Capture the cell that displays the provided text and extract its (X, Y) central coordinate. 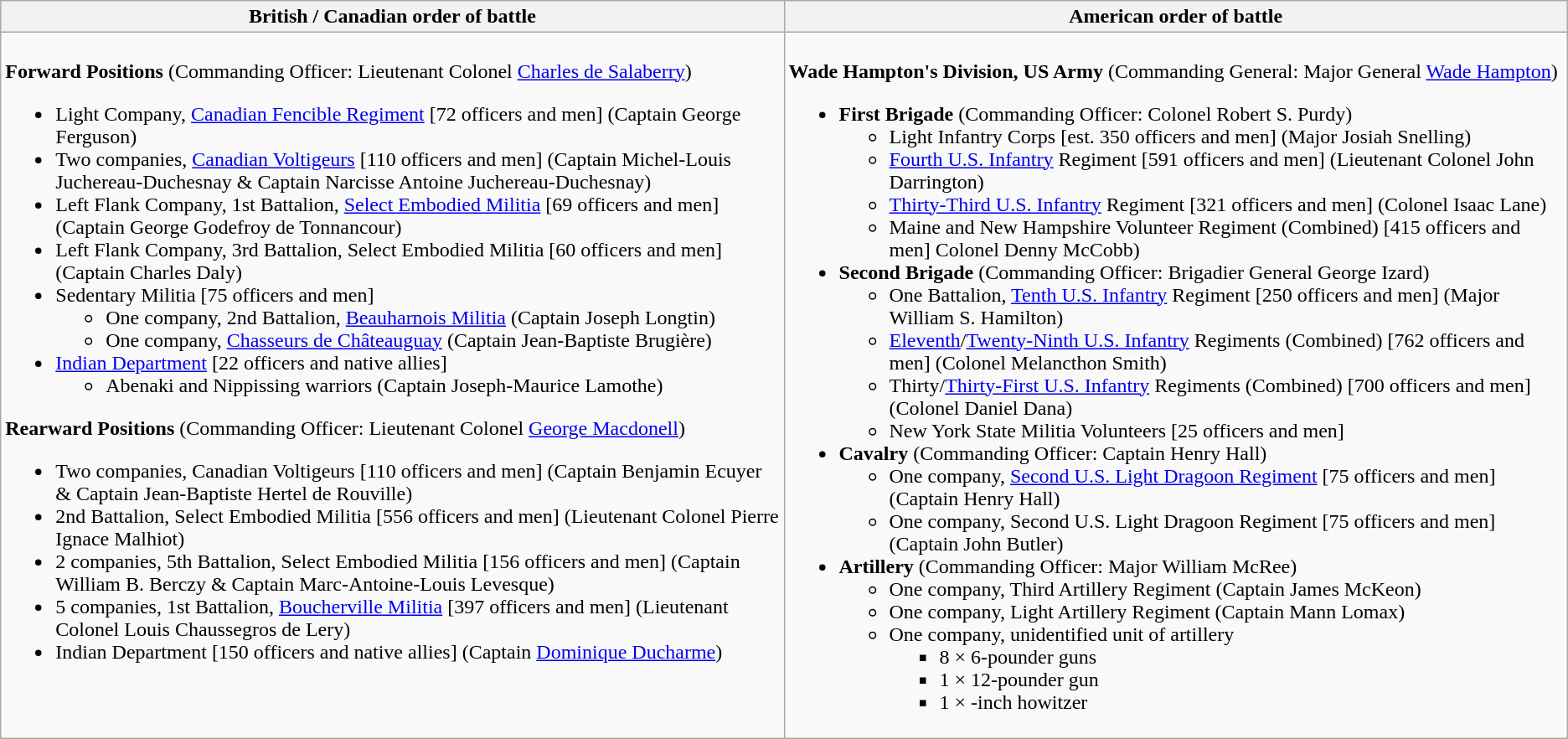
American order of battle (1176, 17)
British / Canadian order of battle (392, 17)
